Provide the (X, Y) coordinate of the cell's center where the given text is located.  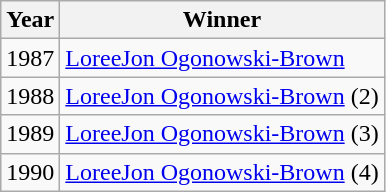
Year (30, 20)
Winner (222, 20)
LoreeJon Ogonowski-Brown (222, 58)
LoreeJon Ogonowski-Brown (2) (222, 96)
1990 (30, 172)
1988 (30, 96)
1989 (30, 134)
LoreeJon Ogonowski-Brown (3) (222, 134)
LoreeJon Ogonowski-Brown (4) (222, 172)
1987 (30, 58)
